Pinpoint the cell where the given text exists, returning its (x, y) midpoint coordinate. 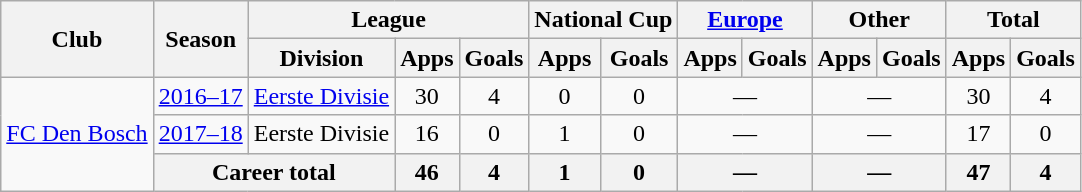
17 (978, 134)
2016–17 (200, 96)
Division (321, 58)
Career total (274, 172)
FC Den Bosch (77, 134)
National Cup (604, 20)
Europe (745, 20)
League (388, 20)
2017–18 (200, 134)
Season (200, 39)
Other (879, 20)
Club (77, 39)
47 (978, 172)
46 (427, 172)
Total (1013, 20)
16 (427, 134)
